Find where the given text appears and provide that cell's center as (X, Y) coordinate. 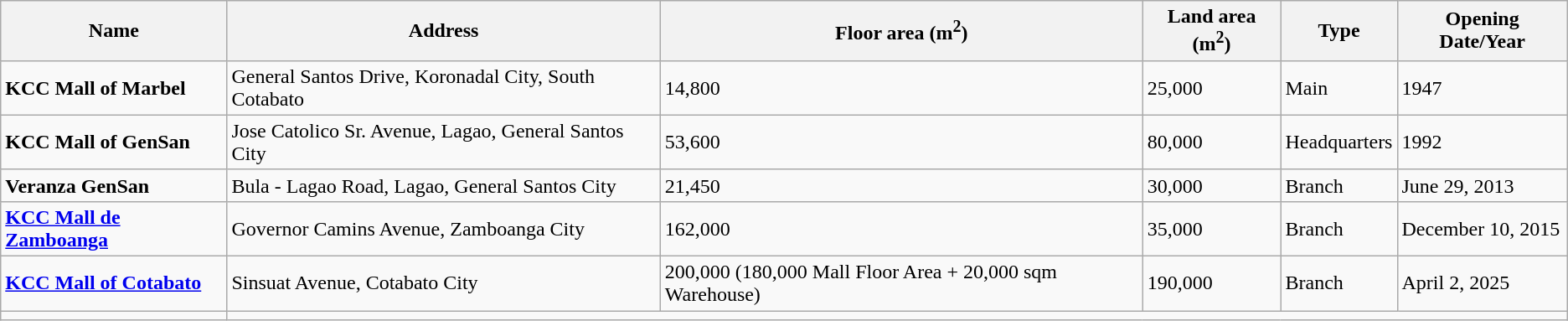
Main (1338, 87)
Address (444, 31)
Name (114, 31)
21,450 (901, 185)
25,000 (1211, 87)
Governor Camins Avenue, Zamboanga City (444, 228)
162,000 (901, 228)
1992 (1483, 142)
Jose Catolico Sr. Avenue, Lagao, General Santos City (444, 142)
Veranza GenSan (114, 185)
KCC Mall of Cotabato (114, 283)
April 2, 2025 (1483, 283)
General Santos Drive, Koronadal City, South Cotabato (444, 87)
Land area (m2) (1211, 31)
Floor area (m2) (901, 31)
1947 (1483, 87)
December 10, 2015 (1483, 228)
53,600 (901, 142)
190,000 (1211, 283)
Sinsuat Avenue, Cotabato City (444, 283)
30,000 (1211, 185)
Bula - Lagao Road, Lagao, General Santos City (444, 185)
14,800 (901, 87)
June 29, 2013 (1483, 185)
Headquarters (1338, 142)
KCC Mall de Zamboanga (114, 228)
KCC Mall of GenSan (114, 142)
200,000 (180,000 Mall Floor Area + 20,000 sqm Warehouse) (901, 283)
Type (1338, 31)
80,000 (1211, 142)
Opening Date/Year (1483, 31)
35,000 (1211, 228)
KCC Mall of Marbel (114, 87)
